Output the (X, Y) coordinate of the center of the cell containing the given text.  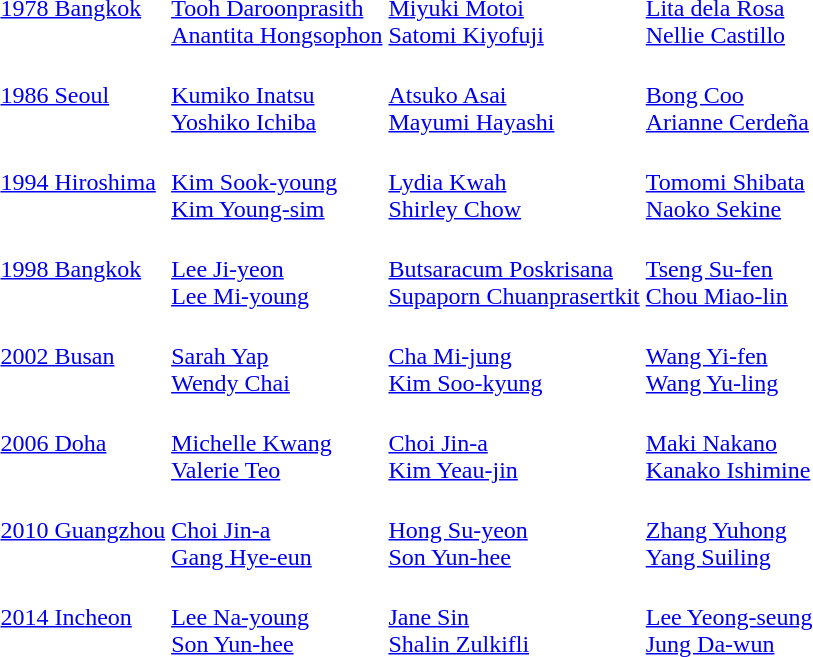
Lee Ji-yeonLee Mi-young (277, 269)
Choi Jin-aGang Hye-eun (277, 530)
Choi Jin-aKim Yeau-jin (514, 443)
Kim Sook-youngKim Young-sim (277, 182)
Atsuko AsaiMayumi Hayashi (514, 95)
Lydia KwahShirley Chow (514, 182)
Sarah YapWendy Chai (277, 356)
Cha Mi-jungKim Soo-kyung (514, 356)
Michelle KwangValerie Teo (277, 443)
Kumiko InatsuYoshiko Ichiba (277, 95)
Butsaracum PoskrisanaSupaporn Chuanprasertkit (514, 269)
Hong Su-yeonSon Yun-hee (514, 530)
